For the text-containing cell, return its midpoint in [X, Y] coordinate format. 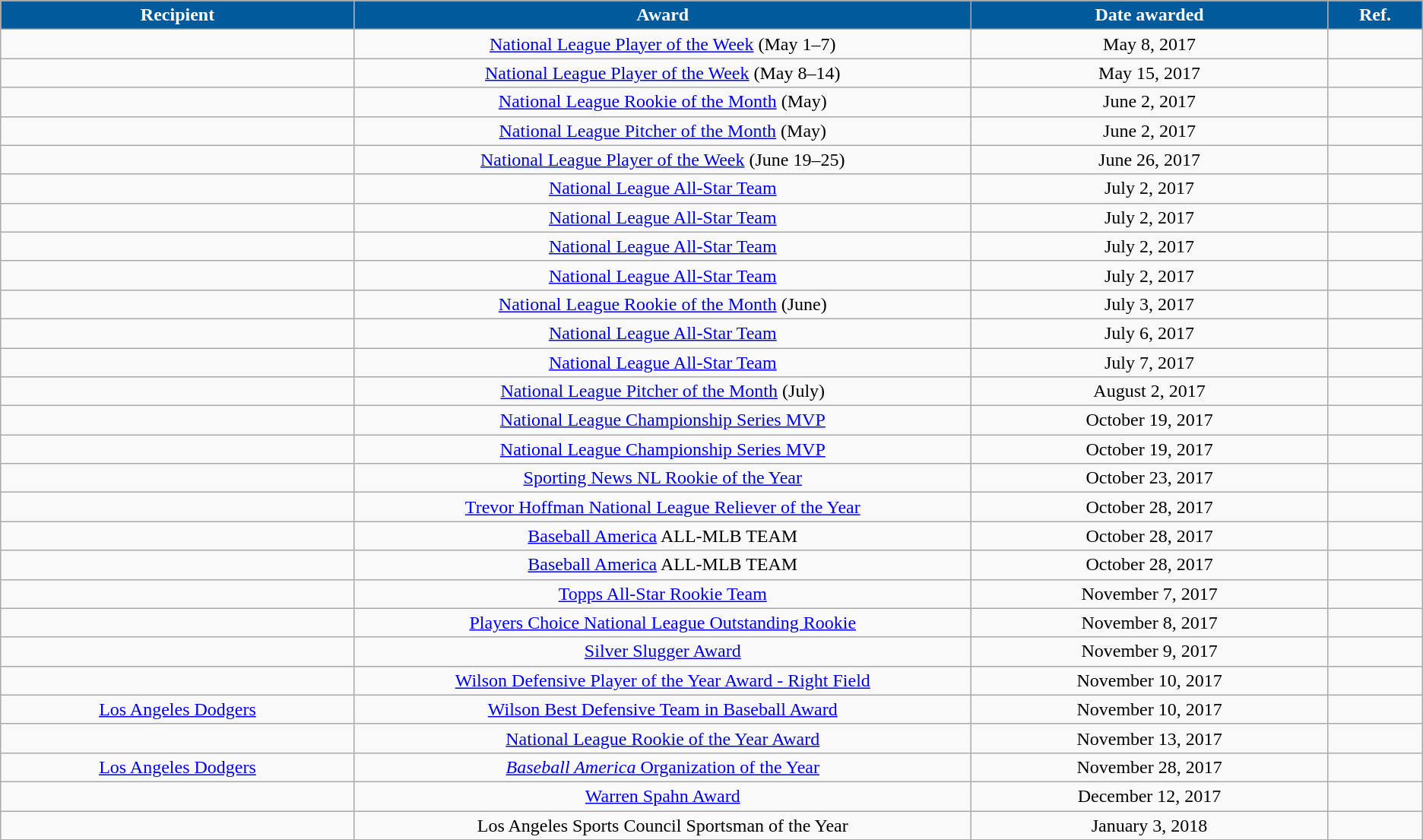
Sporting News NL Rookie of the Year [663, 478]
May 15, 2017 [1149, 73]
January 3, 2018 [1149, 825]
Topps All-Star Rookie Team [663, 594]
Award [663, 15]
December 12, 2017 [1149, 796]
November 13, 2017 [1149, 738]
November 28, 2017 [1149, 767]
National League Rookie of the Month (June) [663, 304]
Silver Slugger Award [663, 651]
November 9, 2017 [1149, 651]
July 3, 2017 [1149, 304]
National League Player of the Week (June 19–25) [663, 160]
National League Rookie of the Month (May) [663, 102]
Ref. [1375, 15]
National League Player of the Week (May 8–14) [663, 73]
National League Pitcher of the Month (May) [663, 131]
November 8, 2017 [1149, 623]
August 2, 2017 [1149, 391]
Warren Spahn Award [663, 796]
Trevor Hoffman National League Reliever of the Year [663, 507]
National League Player of the Week (May 1–7) [663, 44]
Recipient [178, 15]
July 7, 2017 [1149, 363]
May 8, 2017 [1149, 44]
July 6, 2017 [1149, 333]
Los Angeles Sports Council Sportsman of the Year [663, 825]
November 7, 2017 [1149, 594]
National League Pitcher of the Month (July) [663, 391]
Date awarded [1149, 15]
Baseball America Organization of the Year [663, 767]
Wilson Best Defensive Team in Baseball Award [663, 709]
June 26, 2017 [1149, 160]
Wilson Defensive Player of the Year Award - Right Field [663, 680]
National League Rookie of the Year Award [663, 738]
Players Choice National League Outstanding Rookie [663, 623]
October 23, 2017 [1149, 478]
